Find where the given text appears and provide that cell's center as (X, Y) coordinate. 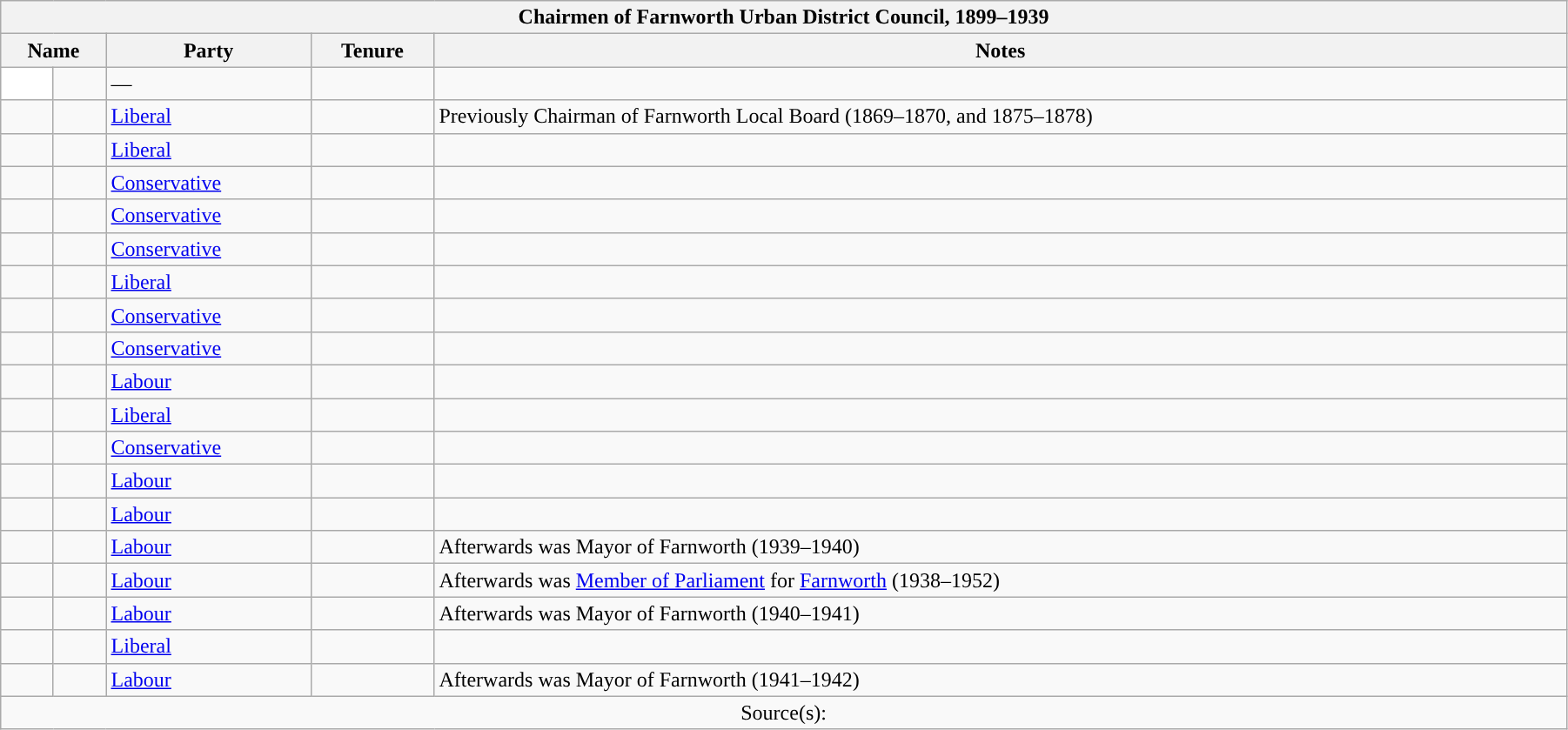
— (209, 84)
Afterwards was Mayor of Farnworth (1939–1940) (1001, 547)
Party (209, 50)
Chairmen of Farnworth Urban District Council, 1899–1939 (784, 17)
Name (54, 50)
Notes (1001, 50)
Afterwards was Member of Parliament for Farnworth (1938–1952) (1001, 580)
Previously Chairman of Farnworth Local Board (1869–1870, and 1875–1878) (1001, 117)
Afterwards was Mayor of Farnworth (1941–1942) (1001, 680)
Tenure (372, 50)
Source(s): (784, 713)
Afterwards was Mayor of Farnworth (1940–1941) (1001, 613)
